Find where the given text appears and provide that cell's center as [x, y] coordinate. 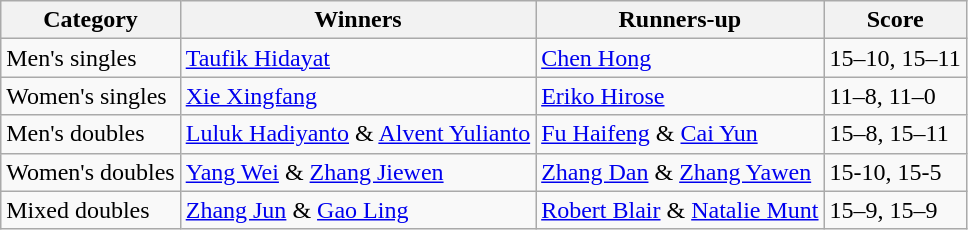
Mixed doubles [90, 210]
Women's singles [90, 96]
Men's doubles [90, 134]
Eriko Hirose [680, 96]
Men's singles [90, 58]
Fu Haifeng & Cai Yun [680, 134]
Zhang Jun & Gao Ling [358, 210]
Zhang Dan & Zhang Yawen [680, 172]
Chen Hong [680, 58]
Robert Blair & Natalie Munt [680, 210]
Xie Xingfang [358, 96]
Winners [358, 20]
Luluk Hadiyanto & Alvent Yulianto [358, 134]
Runners-up [680, 20]
15–9, 15–9 [895, 210]
Women's doubles [90, 172]
Category [90, 20]
Yang Wei & Zhang Jiewen [358, 172]
15-10, 15-5 [895, 172]
15–8, 15–11 [895, 134]
11–8, 11–0 [895, 96]
15–10, 15–11 [895, 58]
Taufik Hidayat [358, 58]
Score [895, 20]
